Pinpoint the cell where the given text exists, returning its (x, y) midpoint coordinate. 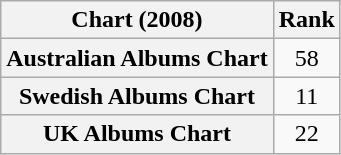
Australian Albums Chart (137, 58)
11 (306, 96)
Swedish Albums Chart (137, 96)
22 (306, 134)
Rank (306, 20)
Chart (2008) (137, 20)
58 (306, 58)
UK Albums Chart (137, 134)
